Find where the given text appears and provide that cell's center as [X, Y] coordinate. 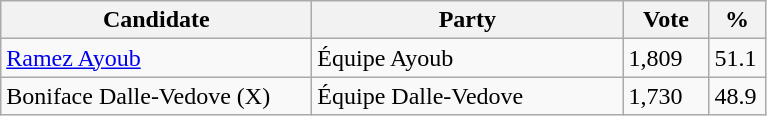
Boniface Dalle-Vedove (X) [156, 96]
Candidate [156, 20]
48.9 [737, 96]
Party [468, 20]
1,809 [666, 58]
51.1 [737, 58]
% [737, 20]
Ramez Ayoub [156, 58]
Vote [666, 20]
Équipe Ayoub [468, 58]
Équipe Dalle-Vedove [468, 96]
1,730 [666, 96]
